Extract the (X, Y) coordinate from the center of the cell holding the provided text.  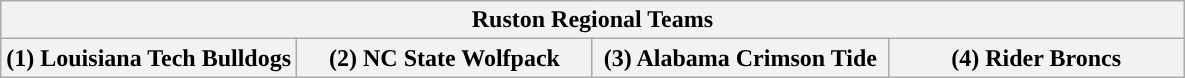
(4) Rider Broncs (1036, 58)
(1) Louisiana Tech Bulldogs (149, 58)
(3) Alabama Crimson Tide (740, 58)
(2) NC State Wolfpack (445, 58)
Ruston Regional Teams (592, 20)
